Detect which cell encompasses the target text, then output its (x, y) center coordinate. 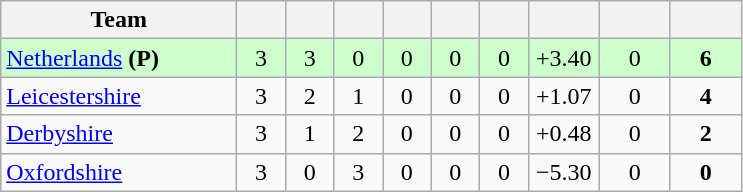
Derbyshire (119, 134)
+0.48 (564, 134)
Oxfordshire (119, 172)
Team (119, 20)
+3.40 (564, 58)
Leicestershire (119, 96)
−5.30 (564, 172)
Netherlands (P) (119, 58)
4 (706, 96)
6 (706, 58)
+1.07 (564, 96)
